Determine the (X, Y) coordinate at the center of the cell enclosing the given text.  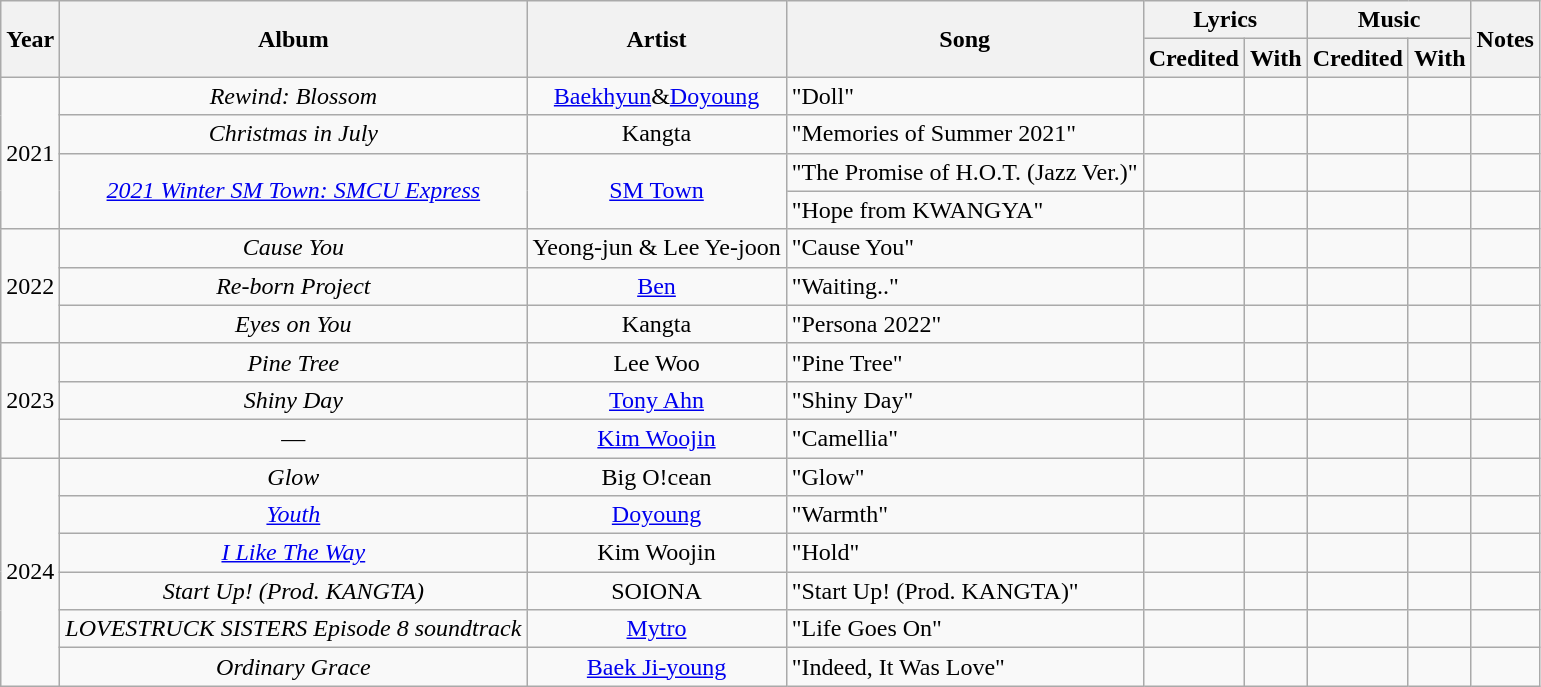
Lyrics (1225, 20)
Song (964, 39)
Youth (294, 515)
"Persona 2022" (964, 324)
"Shiny Day" (964, 400)
Lee Woo (656, 362)
Artist (656, 39)
"The Promise of H.O.T. (Jazz Ver.)" (964, 172)
"Start Up! (Prod. KANGTA)" (964, 591)
Shiny Day (294, 400)
Notes (1505, 39)
"Pine Tree" (964, 362)
Re-born Project (294, 286)
"Cause You" (964, 248)
LOVESTRUCK SISTERS Episode 8 soundtrack (294, 629)
SOIONA (656, 591)
I Like The Way (294, 553)
Big O!cean (656, 477)
Year (30, 39)
"Glow" (964, 477)
Yeong-jun & Lee Ye-joon (656, 248)
Glow (294, 477)
"Warmth" (964, 515)
"Memories of Summer 2021" (964, 134)
Baek Ji-young (656, 667)
— (294, 438)
"Doll" (964, 96)
"Waiting.." (964, 286)
2023 (30, 400)
"Hold" (964, 553)
Album (294, 39)
Ben (656, 286)
2024 (30, 572)
Baekhyun&Doyoung (656, 96)
"Camellia" (964, 438)
Tony Ahn (656, 400)
2022 (30, 286)
Rewind: Blossom (294, 96)
"Life Goes On" (964, 629)
"Hope from KWANGYA" (964, 210)
Doyoung (656, 515)
Mytro (656, 629)
Start Up! (Prod. KANGTA) (294, 591)
"Indeed, It Was Love" (964, 667)
Pine Tree (294, 362)
Eyes on You (294, 324)
2021 Winter SM Town: SMCU Express (294, 191)
Cause You (294, 248)
Music (1389, 20)
Ordinary Grace (294, 667)
2021 (30, 153)
Christmas in July (294, 134)
SM Town (656, 191)
